Extract the [x, y] coordinate from the center of the cell holding the provided text.  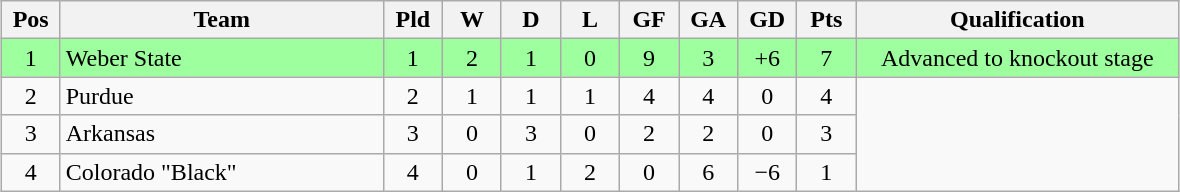
9 [650, 58]
GD [768, 20]
Advanced to knockout stage [1018, 58]
GA [708, 20]
+6 [768, 58]
Purdue [222, 96]
W [472, 20]
Pts [826, 20]
Arkansas [222, 134]
L [590, 20]
Qualification [1018, 20]
GF [650, 20]
Colorado "Black" [222, 172]
Pld [412, 20]
Pos [30, 20]
Weber State [222, 58]
6 [708, 172]
Team [222, 20]
−6 [768, 172]
D [530, 20]
7 [826, 58]
